Return (x, y) of the center of cell containing provided text 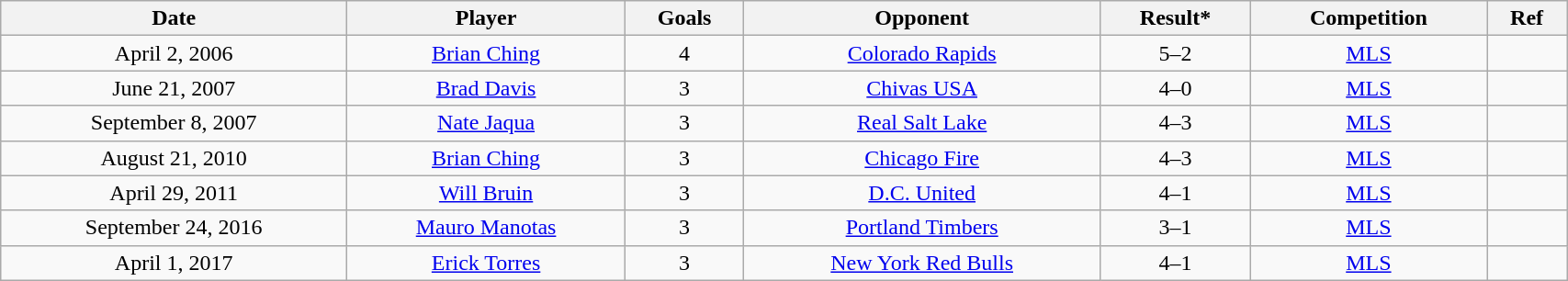
4 (685, 53)
Brad Davis (487, 88)
Date (175, 18)
September 8, 2007 (175, 123)
September 24, 2016 (175, 228)
Ref (1527, 18)
New York Red Bulls (922, 263)
3–1 (1176, 228)
Result* (1176, 18)
Real Salt Lake (922, 123)
4–0 (1176, 88)
Chivas USA (922, 88)
5–2 (1176, 53)
June 21, 2007 (175, 88)
Competition (1369, 18)
D.C. United (922, 193)
Portland Timbers (922, 228)
Mauro Manotas (487, 228)
April 29, 2011 (175, 193)
Chicago Fire (922, 158)
Opponent (922, 18)
Colorado Rapids (922, 53)
April 2, 2006 (175, 53)
Will Bruin (487, 193)
Player (487, 18)
Nate Jaqua (487, 123)
April 1, 2017 (175, 263)
August 21, 2010 (175, 158)
Erick Torres (487, 263)
Goals (685, 18)
